Return the (x, y) coordinate for the center point of the cell that contains the specified text.  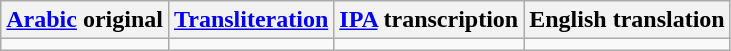
IPA transcription (429, 20)
English translation (627, 20)
Arabic original (85, 20)
Transliteration (250, 20)
